Return the (x, y) coordinate for the center point of the cell that contains the specified text.  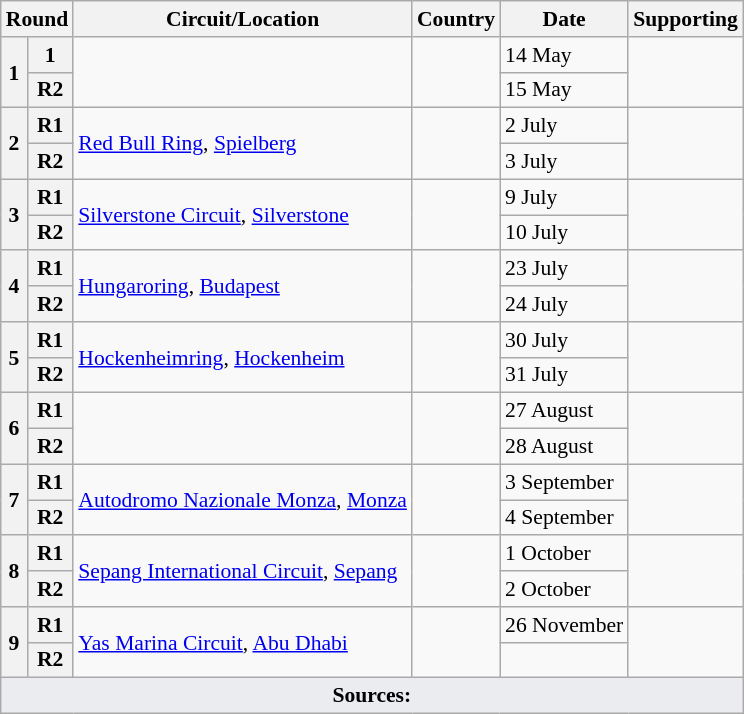
Silverstone Circuit, Silverstone (242, 214)
9 (14, 642)
Country (456, 19)
4 September (564, 518)
6 (14, 428)
Sources: (372, 696)
Supporting (686, 19)
24 July (564, 304)
31 July (564, 375)
14 May (564, 55)
7 (14, 500)
3 September (564, 482)
2 July (564, 126)
1 October (564, 554)
10 July (564, 233)
Date (564, 19)
Hungaroring, Budapest (242, 286)
23 July (564, 269)
15 May (564, 90)
8 (14, 572)
9 July (564, 197)
Circuit/Location (242, 19)
4 (14, 286)
3 (14, 214)
Sepang International Circuit, Sepang (242, 572)
27 August (564, 411)
Round (38, 19)
5 (14, 358)
26 November (564, 625)
Hockenheimring, Hockenheim (242, 358)
3 July (564, 162)
28 August (564, 447)
Autodromo Nazionale Monza, Monza (242, 500)
2 October (564, 589)
Red Bull Ring, Spielberg (242, 144)
30 July (564, 340)
Yas Marina Circuit, Abu Dhabi (242, 642)
2 (14, 144)
